Find where the given text appears and provide that cell's center as [X, Y] coordinate. 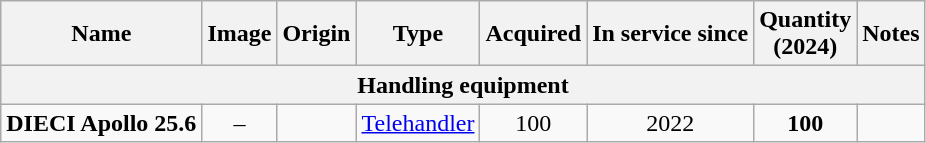
Quantity(2024) [806, 34]
Telehandler [418, 123]
Type [418, 34]
Origin [316, 34]
Notes [891, 34]
Image [240, 34]
– [240, 123]
2022 [670, 123]
Acquired [534, 34]
In service since [670, 34]
Name [102, 34]
Handling equipment [463, 85]
DIECI Apollo 25.6 [102, 123]
